Determine the (X, Y) coordinate at the center of the cell enclosing the given text.  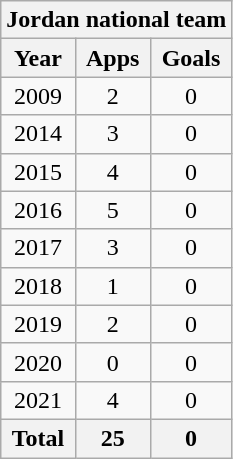
2016 (38, 210)
2020 (38, 362)
2017 (38, 248)
Year (38, 58)
Apps (112, 58)
2009 (38, 96)
1 (112, 286)
2019 (38, 324)
25 (112, 438)
2014 (38, 134)
2021 (38, 400)
2015 (38, 172)
5 (112, 210)
Total (38, 438)
Goals (191, 58)
2018 (38, 286)
Jordan national team (116, 20)
